Return (x, y) of the center of cell containing provided text 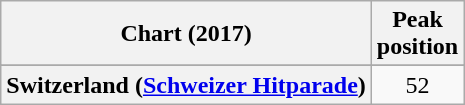
Switzerland (Schweizer Hitparade) (186, 85)
52 (417, 85)
Peakposition (417, 34)
Chart (2017) (186, 34)
